Search for the cell housing the specified text and yield its (X, Y) center coordinate. 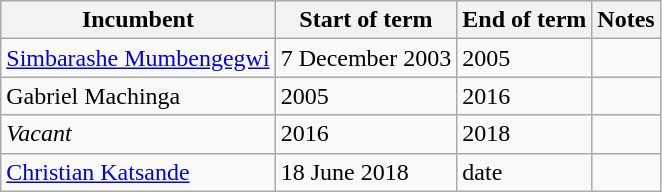
Christian Katsande (138, 172)
7 December 2003 (366, 58)
date (524, 172)
Vacant (138, 134)
Start of term (366, 20)
2018 (524, 134)
18 June 2018 (366, 172)
End of term (524, 20)
Gabriel Machinga (138, 96)
Notes (626, 20)
Simbarashe Mumbengegwi (138, 58)
Incumbent (138, 20)
